Output the [X, Y] coordinate of the center of the cell containing the given text.  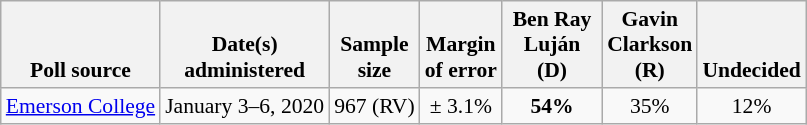
Date(s)administered [244, 44]
Samplesize [374, 44]
GavinClarkson (R) [650, 44]
12% [751, 106]
Ben RayLuján (D) [552, 44]
35% [650, 106]
Marginof error [461, 44]
± 3.1% [461, 106]
Emerson College [80, 106]
January 3–6, 2020 [244, 106]
Undecided [751, 44]
54% [552, 106]
Poll source [80, 44]
967 (RV) [374, 106]
